Identify which cell holds the provided text, then report its [x, y] central coordinate. 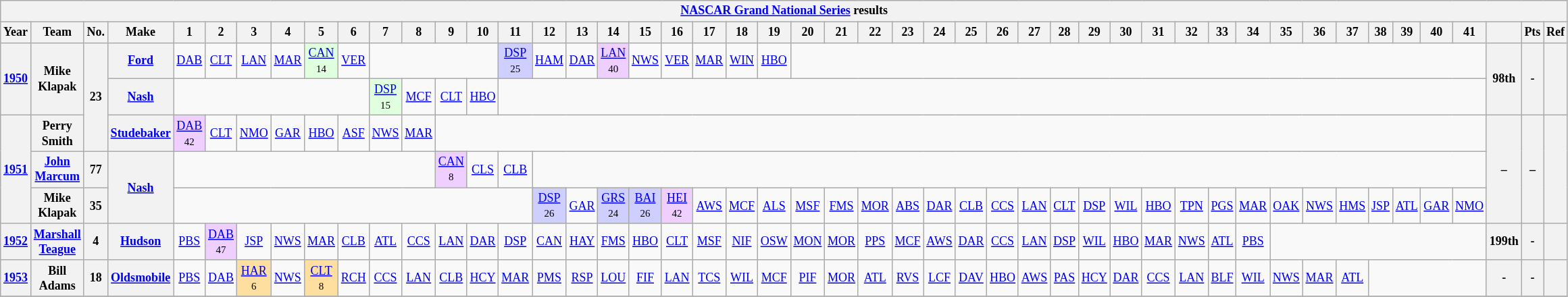
1950 [16, 78]
Hudson [141, 242]
16 [677, 32]
10 [482, 32]
FIF [646, 278]
LAN 40 [613, 61]
CAN [550, 242]
30 [1126, 32]
ABS [908, 206]
OAK [1286, 206]
20 [808, 32]
DAB47 [222, 242]
HMS [1352, 206]
Bill Adams [57, 278]
2 [222, 32]
15 [646, 32]
ALS [774, 206]
LCF [939, 278]
12 [550, 32]
CAN 8 [451, 169]
21 [842, 32]
26 [1003, 32]
CLT 8 [322, 278]
RSP [582, 278]
34 [1253, 32]
17 [709, 32]
Make [141, 32]
DSP26 [550, 206]
1951 [16, 169]
RVS [908, 278]
DSP25 [515, 61]
Pts [1532, 32]
33 [1222, 32]
8 [419, 32]
PGS [1222, 206]
31 [1159, 32]
14 [613, 32]
37 [1352, 32]
No. [96, 32]
RCH [353, 278]
Team [57, 32]
13 [582, 32]
TPN [1192, 206]
6 [353, 32]
32 [1192, 32]
199th [1504, 242]
ASF [353, 133]
38 [1381, 32]
CAN14 [322, 61]
LOU [613, 278]
BLF [1222, 278]
HEI42 [677, 206]
NASCAR Grand National Series results [784, 11]
25 [971, 32]
22 [875, 32]
36 [1319, 32]
41 [1470, 32]
John Marcum [57, 169]
MON [808, 242]
OSW [774, 242]
98th [1504, 78]
PPS [875, 242]
HAM [550, 61]
DSP15 [385, 97]
39 [1407, 32]
PIF [808, 278]
Ref [1556, 32]
3 [254, 32]
77 [96, 169]
7 [385, 32]
19 [774, 32]
1 [189, 32]
TCS [709, 278]
PAS [1065, 278]
BAI26 [646, 206]
Year [16, 32]
Ford [141, 61]
11 [515, 32]
GRS24 [613, 206]
29 [1094, 32]
NIF [742, 242]
9 [451, 32]
1952 [16, 242]
40 [1436, 32]
27 [1034, 32]
1953 [16, 278]
24 [939, 32]
PMS [550, 278]
HAY [582, 242]
Marshall Teague [57, 242]
DAV [971, 278]
HAR 6 [254, 278]
28 [1065, 32]
Oldsmobile [141, 278]
CLS [482, 169]
Perry Smith [57, 133]
Studebaker [141, 133]
5 [322, 32]
WIN [742, 61]
DAB42 [189, 133]
